Return the [X, Y] coordinate for the center point of the cell that contains the specified text.  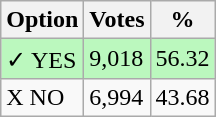
43.68 [182, 97]
X NO [42, 97]
Option [42, 20]
56.32 [182, 59]
6,994 [117, 97]
% [182, 20]
Votes [117, 20]
9,018 [117, 59]
✓ YES [42, 59]
